Extract the (x, y) coordinate from the center of the cell holding the provided text.  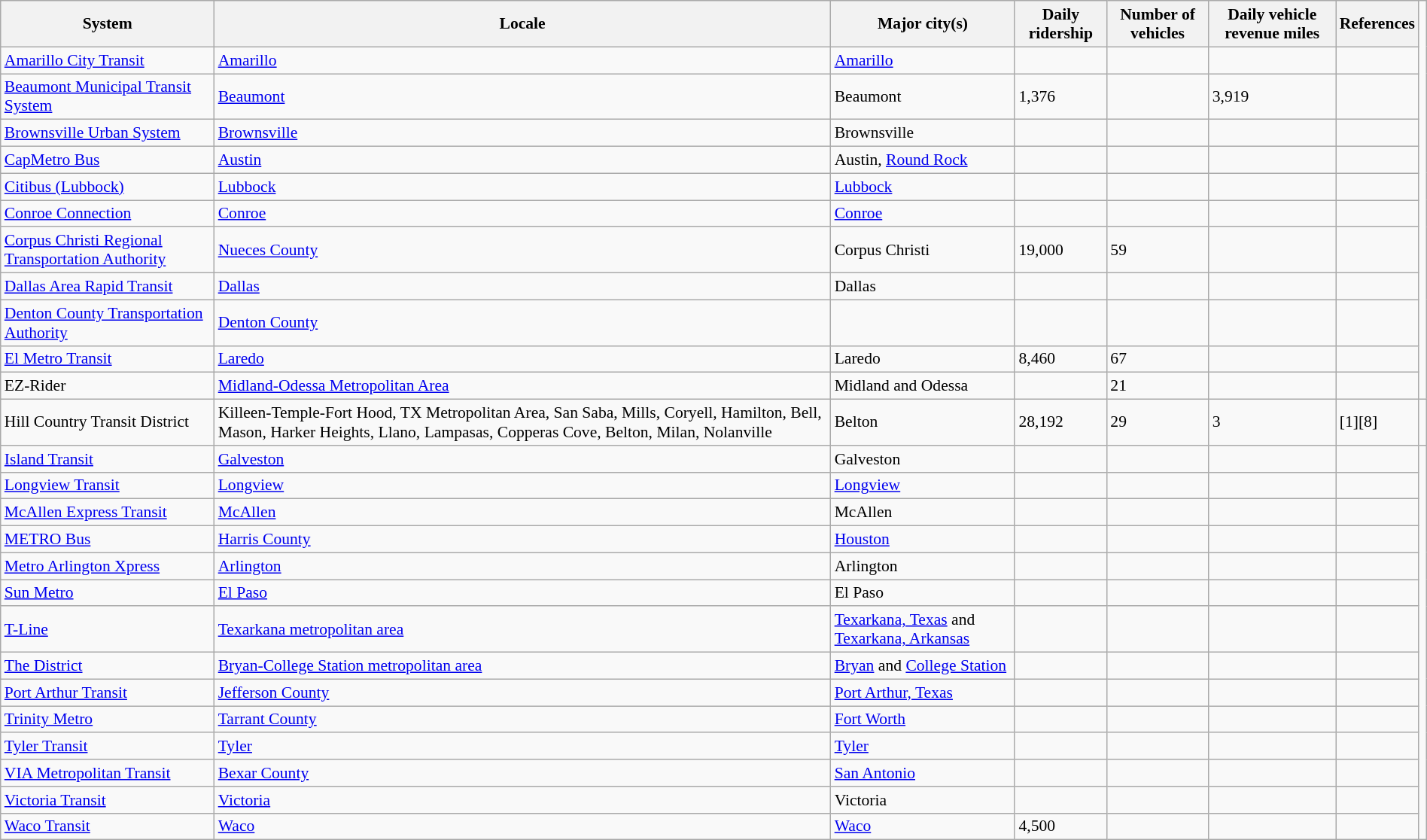
Port Arthur Transit (108, 692)
Bexar County (522, 773)
Brownsville Urban System (108, 133)
The District (108, 666)
Austin (522, 160)
29 (1158, 423)
Jefferson County (522, 692)
El Metro Transit (108, 359)
Harris County (522, 540)
Texarkana metropolitan area (522, 629)
Belton (923, 423)
[1][8] (1377, 423)
Longview Transit (108, 485)
Denton County (522, 322)
Bryan and College Station (923, 666)
Hill Country Transit District (108, 423)
Corpus Christi Regional Transportation Authority (108, 250)
Bryan-College Station metropolitan area (522, 666)
67 (1158, 359)
Tarrant County (522, 720)
Island Transit (108, 459)
Corpus Christi (923, 250)
Metro Arlington Xpress (108, 566)
21 (1158, 386)
McAllen Express Transit (108, 513)
Number of vehicles (1158, 24)
Locale (522, 24)
Daily ridership (1060, 24)
T-Line (108, 629)
Conroe Connection (108, 214)
3,919 (1272, 96)
Waco Transit (108, 826)
Fort Worth (923, 720)
System (108, 24)
4,500 (1060, 826)
Citibus (Lubbock) (108, 187)
CapMetro Bus (108, 160)
Houston (923, 540)
1,376 (1060, 96)
Amarillo City Transit (108, 60)
Major city(s) (923, 24)
Trinity Metro (108, 720)
3 (1272, 423)
Midland and Odessa (923, 386)
Beaumont Municipal Transit System (108, 96)
28,192 (1060, 423)
EZ-Rider (108, 386)
Sun Metro (108, 593)
Port Arthur, Texas (923, 692)
San Antonio (923, 773)
19,000 (1060, 250)
Austin, Round Rock (923, 160)
References (1377, 24)
Dallas Area Rapid Transit (108, 287)
8,460 (1060, 359)
Daily vehicle revenue miles (1272, 24)
Denton County Transportation Authority (108, 322)
Midland-Odessa Metropolitan Area (522, 386)
Nueces County (522, 250)
VIA Metropolitan Transit (108, 773)
Tyler Transit (108, 747)
Victoria Transit (108, 800)
METRO Bus (108, 540)
59 (1158, 250)
Texarkana, Texas and Texarkana, Arkansas (923, 629)
